Search for the cell housing the specified text and yield its [x, y] center coordinate. 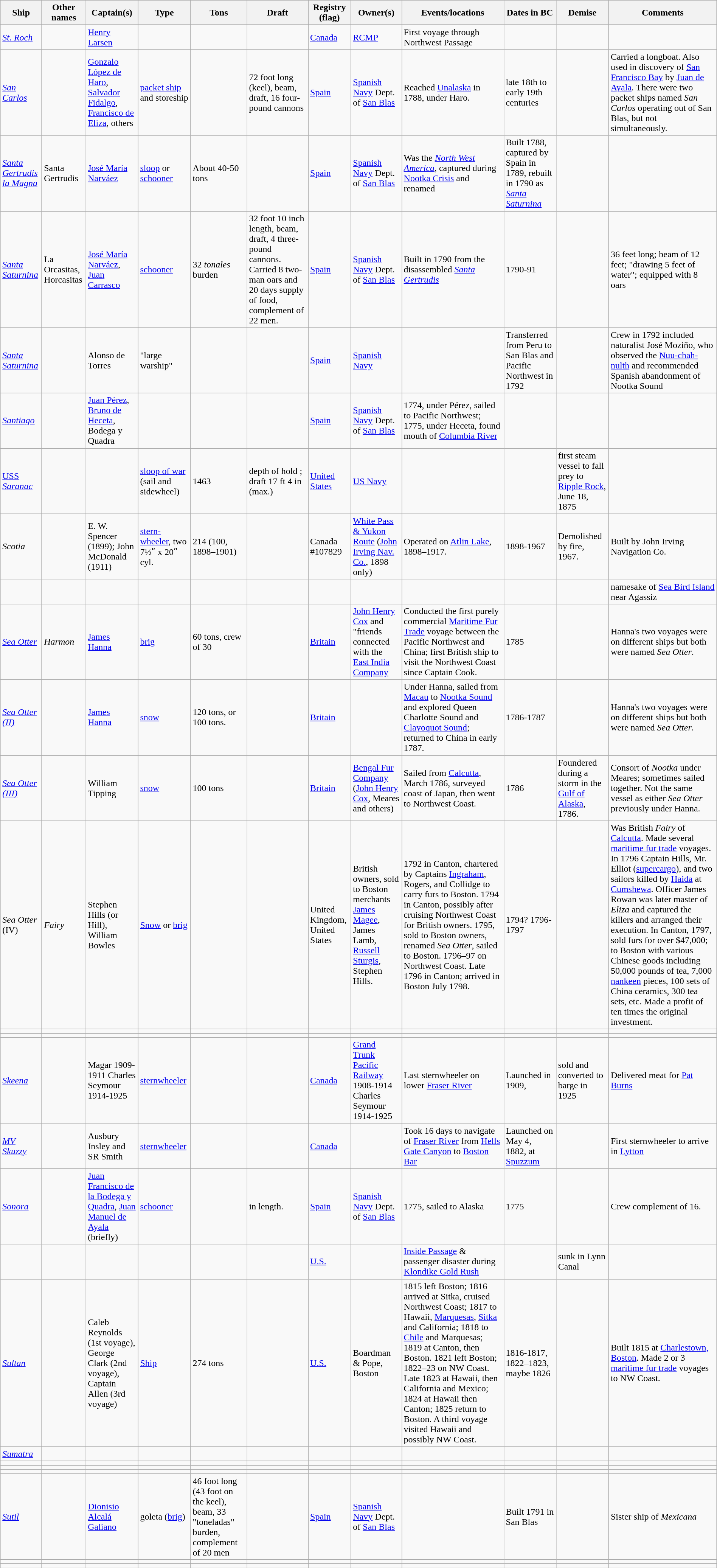
Draft [278, 13]
Snow or brig [164, 925]
Launched in 1909, [530, 1080]
Last sternwheeler on lower Fraser River [453, 1080]
Santa Gertrudis la Magna [21, 173]
120 tons, or 100 tons. [219, 717]
Sea Otter (II) [21, 717]
packet ship and storeship [164, 92]
Caleb Reynolds (1st voyage), George Clark (2nd voyage), Captain Allen (3rd voyage) [112, 1363]
First sternwheeler to arrive in Lytton [663, 1146]
Other names [64, 13]
Sea Otter (IV) [21, 925]
"large warship" [164, 360]
Foundered during a storm in the Gulf of Alaska, 1786. [582, 788]
sloop of war (sail and sidewheel) [164, 481]
stern-wheeler, two 7½ʺ x 20ʺ cyl. [164, 546]
1775, sailed to Alaska [453, 1206]
Comments [663, 13]
Tons [219, 13]
214 (100, 1898–1901) [219, 546]
Juan Francisco de la Bodega y Quadra, Juan Manuel de Ayala (briefly) [112, 1206]
Fairy [64, 925]
1463 [219, 481]
60 tons, crew of 30 [219, 642]
1786-1787 [530, 717]
sold and converted to barge in 1925 [582, 1080]
1790-91 [530, 269]
Sister ship of Mexicana [663, 1516]
British owners, sold to Boston merchants James Magee, James Lamb, Russell Sturgis, Stephen Hills. [376, 925]
Canada #107829 [330, 546]
32 foot 10 inch length, beam, draft, 4 three-pound cannons. Carried 8 two-man oars and 20 days supply of food, complement of 22 men. [278, 269]
Harmon [64, 642]
late 18th to early 19th centuries [530, 92]
Santiago [21, 421]
William Tipping [112, 788]
E. W. Spencer (1899); John McDonald (1911) [112, 546]
Sutil [21, 1516]
Transferred from Peru to San Blas and Pacific Northwest in 1792 [530, 360]
Demolished by fire, 1967. [582, 546]
RCMP [376, 37]
Built in 1790 from the disassembled Santa Gertrudis [453, 269]
32 tonales burden [219, 269]
Reached Unalaska in 1788, under Haro. [453, 92]
Magar 1909-1911 Charles Seymour 1914-1925 [112, 1080]
Built by John Irving Navigation Co. [663, 546]
US Navy [376, 481]
Henry Larsen [112, 37]
Registry (flag) [330, 13]
1775 [530, 1206]
36 feet long; beam of 12 feet; "drawing 5 feet of water"; equipped with 8 oars [663, 269]
1898-1967 [530, 546]
Sonora [21, 1206]
Consort of Nootka under Meares; sometimes sailed together. Not the same vessel as either Sea Otter previously under Hanna. [663, 788]
Captain(s) [112, 13]
Juan Pérez, Bruno de Heceta, Bodega y Quadra [112, 421]
Operated on Atlin Lake, 1898–1917. [453, 546]
274 tons [219, 1363]
Under Hanna, sailed from Macau to Nootka Sound and explored Queen Charlotte Sound and Clayoquot Sound; returned to China in early 1787. [453, 717]
About 40-50 tons [219, 173]
Scotia [21, 546]
St. Roch [21, 37]
John Henry Cox and "friends connected with the East India Company [376, 642]
1786 [530, 788]
Built 1815 at Charlestown, Boston. Made 2 or 3 maritime fur trade voyages to NW Coast. [663, 1363]
46 foot long (43 foot on the keel), beam, 33 "toneladas" burden, complement of 20 men [219, 1516]
Was the North West America, captured during Nootka Crisis and renamed [453, 173]
Crew in 1792 included naturalist José Moziño, who observed the Nuu-chah-nulth and recommended Spanish abandonment of Nootka Sound [663, 360]
San Carlos [21, 92]
United Kingdom, United States [330, 925]
MV Skuzzy [21, 1146]
100 tons [219, 788]
Sailed from Calcutta, March 1786, surveyed coast of Japan, then went to Northwest Coast. [453, 788]
Spanish Navy [376, 360]
72 foot long (keel), beam, draft, 16 four-pound cannons [278, 92]
Alonso de Torres [112, 360]
First voyage through Northwest Passage [453, 37]
Crew complement of 16. [663, 1206]
sunk in Lynn Canal [582, 1262]
Events/locations [453, 13]
Launched on May 4, 1882, at Spuzzum [530, 1146]
Built 1791 in San Blas [530, 1516]
in length. [278, 1206]
White Pass & Yukon Route (John Irving Nav. Co., 1898 only) [376, 546]
Sultan [21, 1363]
Inside Passage & passenger disaster during Klondike Gold Rush [453, 1262]
Owner(s) [376, 13]
Dates in BC [530, 13]
Sea Otter [21, 642]
sloop or schooner [164, 173]
Sea Otter (III) [21, 788]
Gonzalo López de Haro, Salvador Fidalgo, Francisco de Eliza, others [112, 92]
1816-1817, 1822–1823, maybe 1826 [530, 1363]
1774, under Pérez, sailed to Pacific Northwest; 1775, under Heceta, found mouth of Columbia River [453, 421]
goleta (brig) [164, 1516]
United States [330, 481]
Grand Trunk Pacific Railway 1908-1914 Charles Seymour 1914-1925 [376, 1080]
Skeena [21, 1080]
1794? 1796-1797 [530, 925]
Santa Gertrudis [64, 173]
Sumatra [21, 1454]
Type [164, 13]
Ausbury Insley and SR Smith [112, 1146]
Stephen Hills (or Hill), William Bowles [112, 925]
José María Narváez, Juan Carrasco [112, 269]
Took 16 days to navigate of Fraser River from Hells Gate Canyon to Boston Bar [453, 1146]
namesake of Sea Bird Island near Agassiz [663, 592]
first steam vessel to fall prey to Ripple Rock, June 18, 1875 [582, 481]
USS Saranac [21, 481]
Boardman & Pope, Boston [376, 1363]
1785 [530, 642]
José María Narváez [112, 173]
Demise [582, 13]
La Orcasitas, Horcasitas [64, 269]
Bengal Fur Company (John Henry Cox, Meares and others) [376, 788]
Dionisio Alcalá Galiano [112, 1516]
Built 1788, captured by Spain in 1789, rebuilt in 1790 as Santa Saturnina [530, 173]
brig [164, 642]
depth of hold ; draft 17 ft 4 in (max.) [278, 481]
Delivered meat for Pat Burns [663, 1080]
